From the cell containing the given text, extract its center point as (X, Y) coordinate. 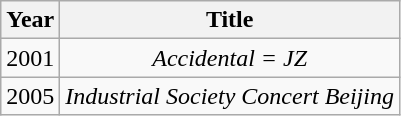
2005 (30, 96)
2001 (30, 58)
Accidental = JZ (230, 58)
Industrial Society Concert Beijing (230, 96)
Year (30, 20)
Title (230, 20)
